For the text-containing cell, return its midpoint in [x, y] coordinate format. 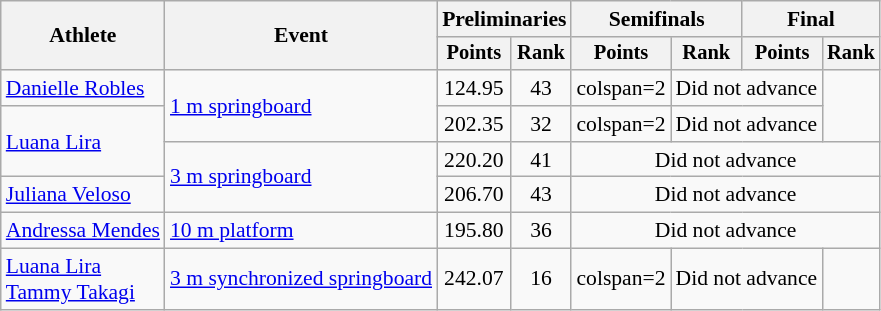
36 [542, 231]
Event [301, 36]
220.20 [474, 160]
124.95 [474, 88]
Juliana Veloso [83, 195]
Luana Lira [83, 142]
Athlete [83, 36]
Andressa Mendes [83, 231]
195.80 [474, 231]
3 m springboard [301, 178]
Danielle Robles [83, 88]
206.70 [474, 195]
Preliminaries [504, 19]
16 [542, 280]
41 [542, 160]
Luana LiraTammy Takagi [83, 280]
Final [811, 19]
202.35 [474, 124]
242.07 [474, 280]
Semifinals [656, 19]
1 m springboard [301, 106]
32 [542, 124]
3 m synchronized springboard [301, 280]
10 m platform [301, 231]
